Locate the cell with the specified text and output its (x, y) center coordinate. 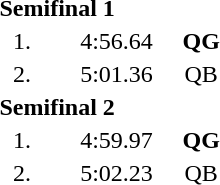
4:59.97 (116, 140)
5:01.36 (116, 74)
4:56.64 (116, 41)
